Search for the cell housing the specified text and yield its [x, y] center coordinate. 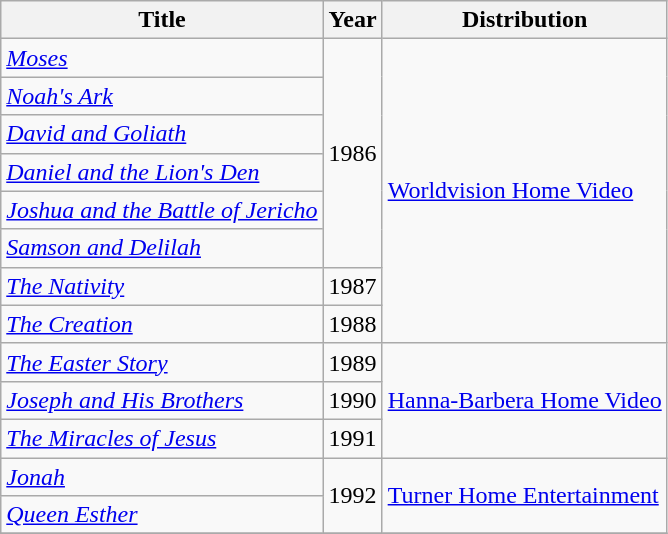
David and Goliath [162, 134]
The Miracles of Jesus [162, 438]
Joseph and His Brothers [162, 400]
1990 [352, 400]
The Creation [162, 324]
1992 [352, 496]
The Easter Story [162, 362]
1988 [352, 324]
1986 [352, 153]
1991 [352, 438]
Joshua and the Battle of Jericho [162, 210]
Turner Home Entertainment [524, 496]
Title [162, 20]
Samson and Delilah [162, 248]
The Nativity [162, 286]
Distribution [524, 20]
Jonah [162, 477]
Noah's Ark [162, 96]
Hanna-Barbera Home Video [524, 400]
Moses [162, 58]
Daniel and the Lion's Den [162, 172]
Worldvision Home Video [524, 191]
1989 [352, 362]
1987 [352, 286]
Queen Esther [162, 515]
Year [352, 20]
